From the cell containing the given text, extract its center point as (X, Y) coordinate. 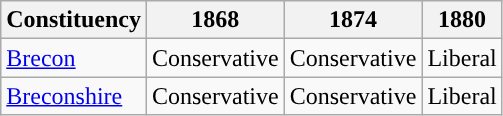
1874 (353, 20)
Brecon (74, 58)
Constituency (74, 20)
1880 (462, 20)
Breconshire (74, 96)
1868 (215, 20)
